Output the (x, y) coordinate of the center of the cell containing the given text.  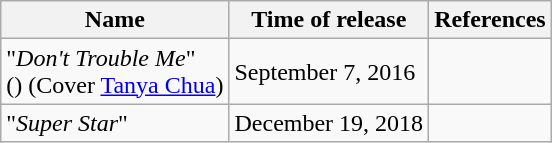
September 7, 2016 (329, 72)
Time of release (329, 20)
Name (115, 20)
December 19, 2018 (329, 123)
References (490, 20)
"Don't Trouble Me"() (Cover Tanya Chua) (115, 72)
"Super Star" (115, 123)
